Extract the [X, Y] coordinate from the center of the cell holding the provided text.  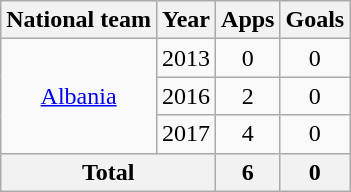
Albania [79, 96]
Year [186, 20]
2016 [186, 96]
4 [248, 134]
2 [248, 96]
Goals [315, 20]
2013 [186, 58]
2017 [186, 134]
Apps [248, 20]
National team [79, 20]
6 [248, 172]
Total [108, 172]
